Pinpoint the cell where the given text exists, returning its [x, y] midpoint coordinate. 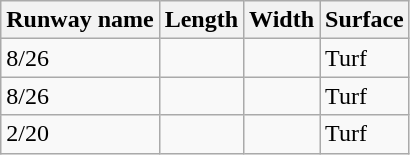
Width [282, 20]
2/20 [80, 134]
Surface [365, 20]
Length [201, 20]
Runway name [80, 20]
